Find where the given text appears and provide that cell's center as (X, Y) coordinate. 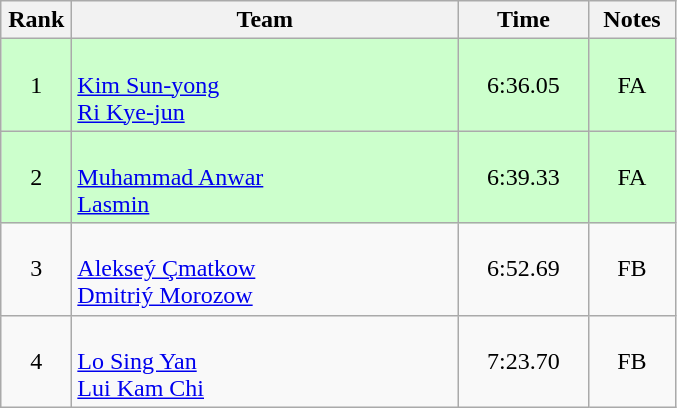
6:36.05 (524, 85)
6:39.33 (524, 177)
Team (265, 20)
Lo Sing YanLui Kam Chi (265, 361)
Notes (632, 20)
Kim Sun-yongRi Kye-jun (265, 85)
3 (36, 269)
4 (36, 361)
Alekseý ÇmatkowDmitriý Morozow (265, 269)
Rank (36, 20)
6:52.69 (524, 269)
Time (524, 20)
Muhammad AnwarLasmin (265, 177)
7:23.70 (524, 361)
1 (36, 85)
2 (36, 177)
